Output the [X, Y] coordinate of the center of the cell containing the given text.  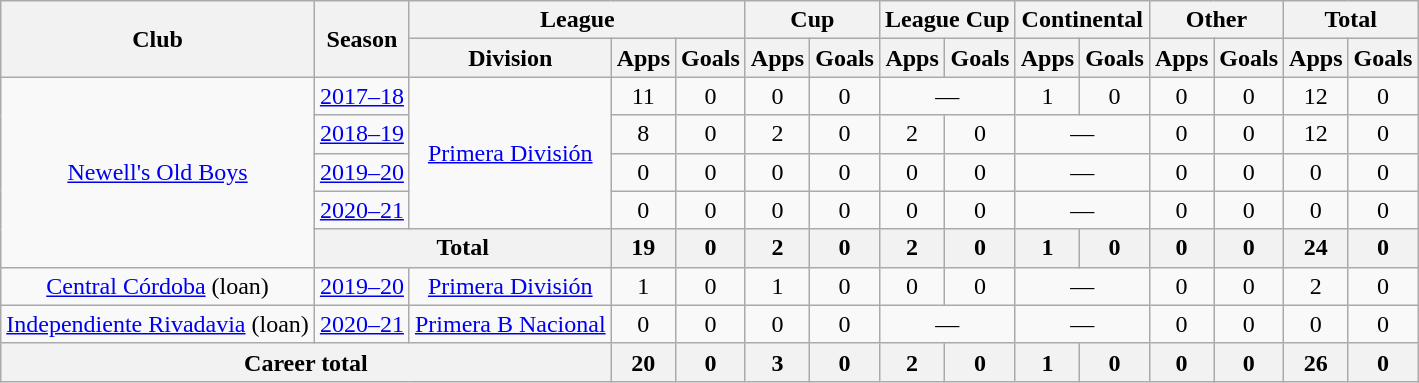
11 [643, 96]
Continental [1082, 20]
Cup [812, 20]
2018–19 [362, 134]
Independiente Rivadavia (loan) [158, 324]
Career total [306, 362]
Newell's Old Boys [158, 172]
Club [158, 39]
Central Córdoba (loan) [158, 286]
8 [643, 134]
24 [1316, 248]
3 [777, 362]
League Cup [947, 20]
Primera B Nacional [510, 324]
Other [1216, 20]
20 [643, 362]
26 [1316, 362]
19 [643, 248]
Season [362, 39]
2017–18 [362, 96]
League [577, 20]
Division [510, 58]
